Return (x, y) of the center of cell containing provided text 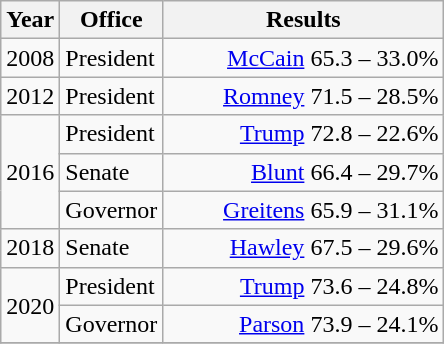
Results (304, 20)
Trump 73.6 – 24.8% (304, 286)
2008 (30, 58)
Greitens 65.9 – 31.1% (304, 210)
2020 (30, 305)
Year (30, 20)
Hawley 67.5 – 29.6% (304, 248)
Trump 72.8 – 22.6% (304, 134)
Parson 73.9 – 24.1% (304, 324)
Office (112, 20)
2016 (30, 172)
Romney 71.5 – 28.5% (304, 96)
McCain 65.3 – 33.0% (304, 58)
2012 (30, 96)
Blunt 66.4 – 29.7% (304, 172)
2018 (30, 248)
